Identify which cell holds the provided text, then report its (X, Y) central coordinate. 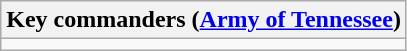
Key commanders (Army of Tennessee) (204, 20)
